Output the [X, Y] coordinate of the center of the cell containing the given text.  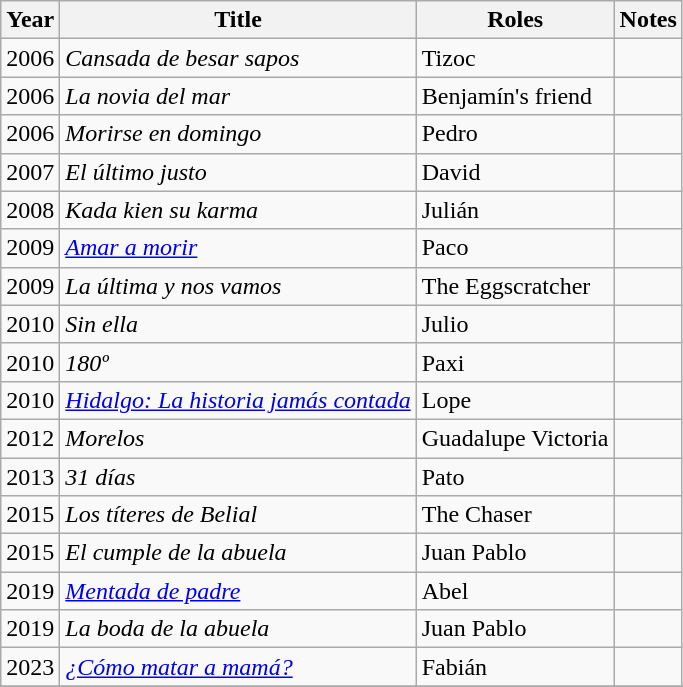
180º [238, 362]
Morelos [238, 438]
La boda de la abuela [238, 629]
Roles [515, 20]
Fabián [515, 667]
Amar a morir [238, 248]
Paxi [515, 362]
Paco [515, 248]
Julio [515, 324]
Sin ella [238, 324]
Year [30, 20]
Pato [515, 477]
Kada kien su karma [238, 210]
The Eggscratcher [515, 286]
Julián [515, 210]
La novia del mar [238, 96]
Tizoc [515, 58]
Title [238, 20]
2023 [30, 667]
2008 [30, 210]
Lope [515, 400]
Abel [515, 591]
Guadalupe Victoria [515, 438]
Los títeres de Belial [238, 515]
The Chaser [515, 515]
Benjamín's friend [515, 96]
Pedro [515, 134]
La última y nos vamos [238, 286]
El último justo [238, 172]
2013 [30, 477]
Morirse en domingo [238, 134]
31 días [238, 477]
2007 [30, 172]
Mentada de padre [238, 591]
Hidalgo: La historia jamás contada [238, 400]
Notes [648, 20]
El cumple de la abuela [238, 553]
¿Cómo matar a mamá? [238, 667]
David [515, 172]
Cansada de besar sapos [238, 58]
2012 [30, 438]
